Search for the cell housing the specified text and yield its [X, Y] center coordinate. 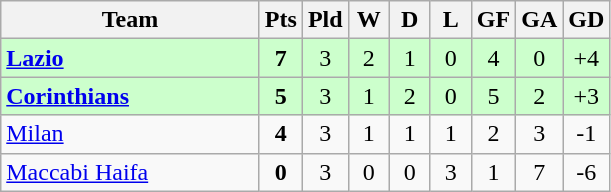
Pld [325, 20]
Pts [280, 20]
Lazio [130, 58]
-1 [586, 134]
Maccabi Haifa [130, 172]
D [410, 20]
GD [586, 20]
W [368, 20]
+3 [586, 96]
-6 [586, 172]
Team [130, 20]
GA [540, 20]
Milan [130, 134]
L [450, 20]
+4 [586, 58]
Corinthians [130, 96]
GF [493, 20]
